For the text-containing cell, return its midpoint in (X, Y) coordinate format. 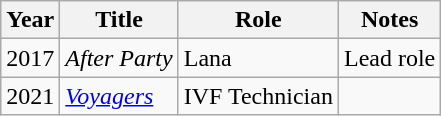
2017 (30, 58)
Year (30, 20)
Lead role (389, 58)
Voyagers (119, 96)
Title (119, 20)
Lana (258, 58)
2021 (30, 96)
Role (258, 20)
After Party (119, 58)
Notes (389, 20)
IVF Technician (258, 96)
